Search for the cell housing the specified text and yield its [x, y] center coordinate. 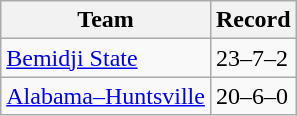
Record [253, 20]
Alabama–Huntsville [106, 96]
20–6–0 [253, 96]
Bemidji State [106, 58]
23–7–2 [253, 58]
Team [106, 20]
